Search for the cell housing the specified text and yield its [x, y] center coordinate. 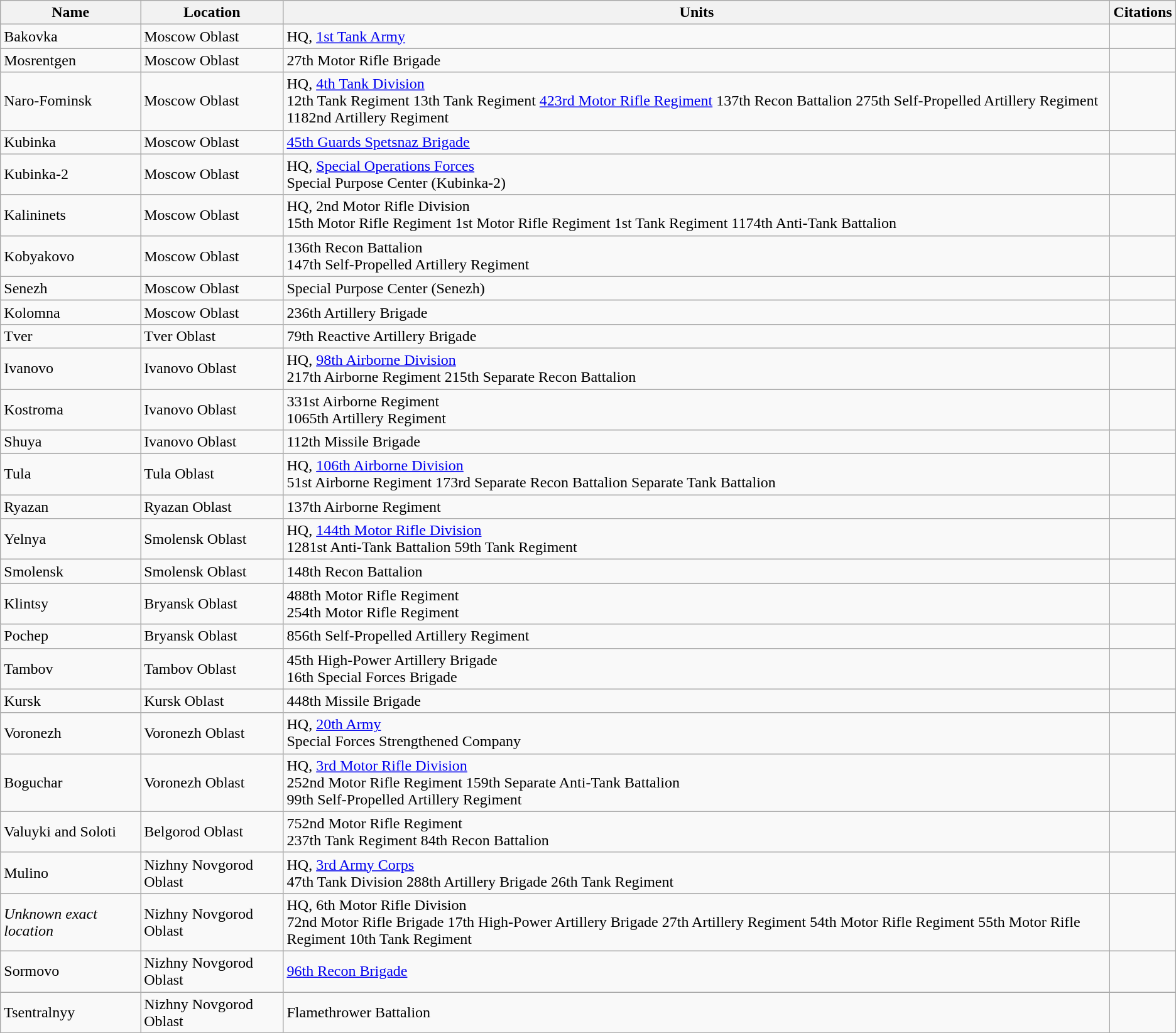
Kalininets [70, 215]
HQ, 3rd Motor Rifle Division252nd Motor Rifle Regiment 159th Separate Anti-Tank Battalion99th Self-Propelled Artillery Regiment [697, 782]
Boguchar [70, 782]
45th High-Power Artillery Brigade16th Special Forces Brigade [697, 668]
HQ, 2nd Motor Rifle Division15th Motor Rifle Regiment 1st Motor Rifle Regiment 1st Tank Regiment 1174th Anti-Tank Battalion [697, 215]
Tula Oblast [212, 475]
Ivanovo [70, 368]
Bakovka [70, 36]
Name [70, 13]
Special Purpose Center (Senezh) [697, 288]
Units [697, 13]
Tula [70, 475]
Belgorod Oblast [212, 831]
Valuyki and Soloti [70, 831]
HQ, 3rd Army Corps47th Tank Division 288th Artillery Brigade 26th Tank Regiment [697, 873]
HQ, 98th Airborne Division217th Airborne Regiment 215th Separate Recon Battalion [697, 368]
Tver Oblast [212, 336]
Location [212, 13]
236th Artillery Brigade [697, 312]
Kubinka [70, 142]
HQ, 20th ArmySpecial Forces Strengthened Company [697, 733]
Tambov [70, 668]
Sormovo [70, 971]
Kursk [70, 701]
Ryazan Oblast [212, 507]
148th Recon Battalion [697, 571]
Flamethrower Battalion [697, 1012]
79th Reactive Artillery Brigade [697, 336]
Klintsy [70, 604]
Naro-Fominsk [70, 101]
Mulino [70, 873]
Unknown exact location [70, 922]
Kostroma [70, 409]
Pochep [70, 636]
Kubinka-2 [70, 175]
112th Missile Brigade [697, 442]
Smolensk [70, 571]
Voronezh [70, 733]
Kolomna [70, 312]
HQ, 144th Motor Rifle Division1281st Anti-Tank Battalion 59th Tank Regiment [697, 539]
488th Motor Rifle Regiment254th Motor Rifle Regiment [697, 604]
Tver [70, 336]
856th Self-Propelled Artillery Regiment [697, 636]
752nd Motor Rifle Regiment237th Tank Regiment 84th Recon Battalion [697, 831]
45th Guards Spetsnaz Brigade [697, 142]
HQ, 1st Tank Army [697, 36]
331st Airborne Regiment1065th Artillery Regiment [697, 409]
Ryazan [70, 507]
27th Motor Rifle Brigade [697, 60]
HQ, 106th Airborne Division51st Airborne Regiment 173rd Separate Recon Battalion Separate Tank Battalion [697, 475]
Kursk Oblast [212, 701]
Kobyakovo [70, 256]
Yelnya [70, 539]
448th Missile Brigade [697, 701]
136th Recon Battalion147th Self-Propelled Artillery Regiment [697, 256]
HQ, Special Operations ForcesSpecial Purpose Center (Kubinka-2) [697, 175]
Shuya [70, 442]
Tambov Oblast [212, 668]
Tsentralnyy [70, 1012]
Senezh [70, 288]
Citations [1143, 13]
96th Recon Brigade [697, 971]
Mosrentgen [70, 60]
137th Airborne Regiment [697, 507]
